From the cell containing the given text, extract its center point as (x, y) coordinate. 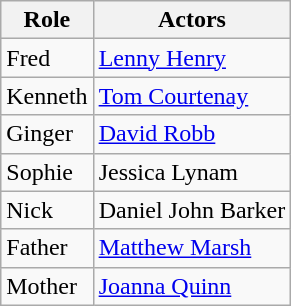
Tom Courtenay (192, 96)
Actors (192, 20)
Lenny Henry (192, 58)
Sophie (47, 172)
David Robb (192, 134)
Joanna Quinn (192, 286)
Ginger (47, 134)
Daniel John Barker (192, 210)
Jessica Lynam (192, 172)
Mother (47, 286)
Nick (47, 210)
Father (47, 248)
Role (47, 20)
Kenneth (47, 96)
Matthew Marsh (192, 248)
Fred (47, 58)
